Find where the given text appears and provide that cell's center as [x, y] coordinate. 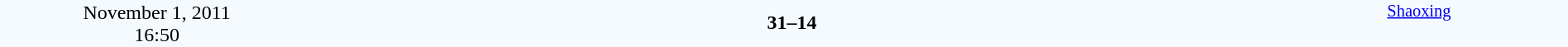
31–14 [791, 22]
Shaoxing [1419, 23]
November 1, 201116:50 [157, 23]
